Find where the given text appears and provide that cell's center as [X, Y] coordinate. 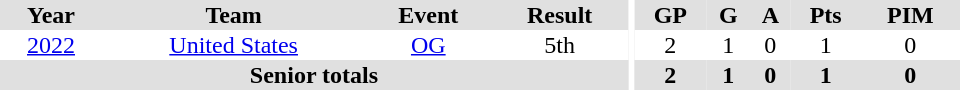
G [728, 15]
United States [234, 45]
GP [670, 15]
Team [234, 15]
Year [51, 15]
PIM [910, 15]
Result [560, 15]
OG [428, 45]
Pts [826, 15]
5th [560, 45]
2022 [51, 45]
Event [428, 15]
Senior totals [314, 75]
A [770, 15]
